Identify which cell holds the provided text, then report its (x, y) central coordinate. 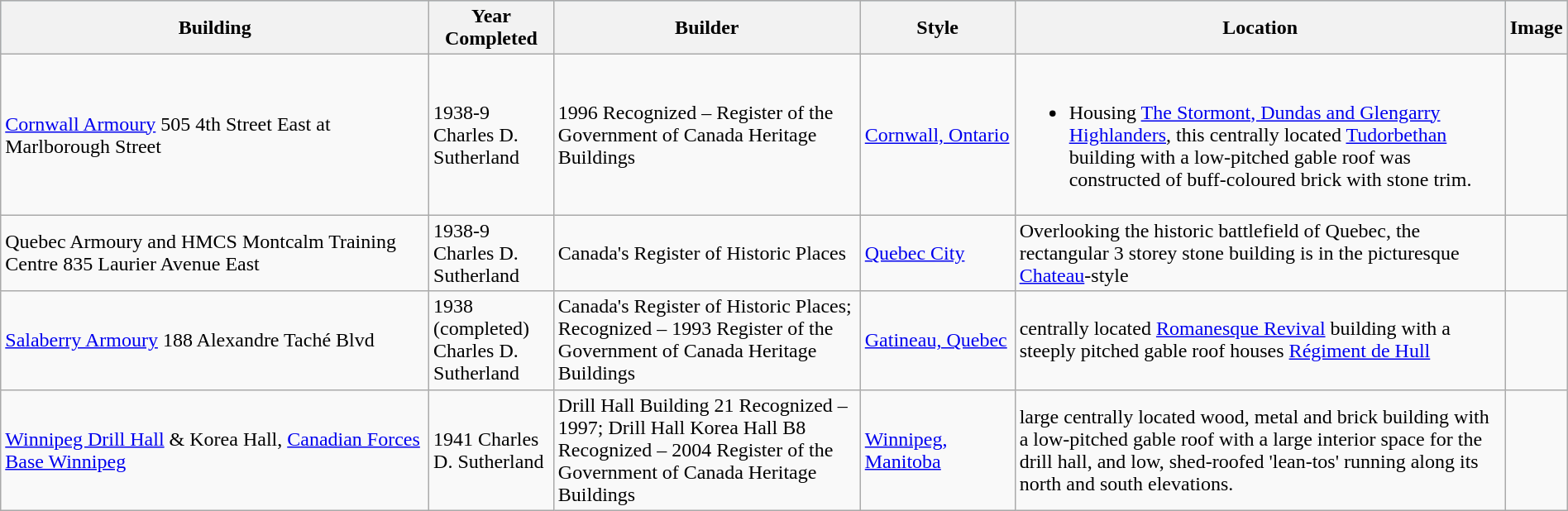
Drill Hall Building 21 Recognized – 1997; Drill Hall Korea Hall B8 Recognized – 2004 Register of the Government of Canada Heritage Buildings (706, 450)
Canada's Register of Historic Places (706, 253)
Builder (706, 28)
Cornwall, Ontario (938, 135)
Gatineau, Quebec (938, 341)
Cornwall Armoury 505 4th Street East at Marlborough Street (215, 135)
Winnipeg Drill Hall & Korea Hall, Canadian Forces Base Winnipeg (215, 450)
1938 (completed) Charles D. Sutherland (491, 341)
Year Completed (491, 28)
Style (938, 28)
Building (215, 28)
Quebec City (938, 253)
Canada's Register of Historic Places; Recognized – 1993 Register of the Government of Canada Heritage Buildings (706, 341)
Image (1537, 28)
Overlooking the historic battlefield of Quebec, the rectangular 3 storey stone building is in the picturesque Chateau-style (1260, 253)
1941 Charles D. Sutherland (491, 450)
Salaberry Armoury 188 Alexandre Taché Blvd (215, 341)
Location (1260, 28)
centrally located Romanesque Revival building with a steeply pitched gable roof houses Régiment de Hull (1260, 341)
Winnipeg, Manitoba (938, 450)
1996 Recognized – Register of the Government of Canada Heritage Buildings (706, 135)
Quebec Armoury and HMCS Montcalm Training Centre 835 Laurier Avenue East (215, 253)
